Scan for the cell matching the given text and deliver its [x, y] coordinate at center. 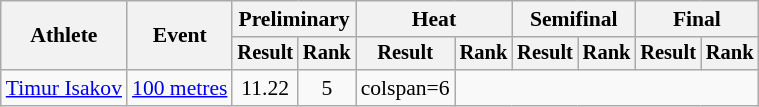
Final [696, 19]
colspan=6 [406, 88]
Event [180, 36]
11.22 [265, 88]
Semifinal [574, 19]
Heat [434, 19]
Preliminary [294, 19]
5 [327, 88]
Timur Isakov [64, 88]
100 metres [180, 88]
Athlete [64, 36]
